Search for the cell housing the specified text and yield its [x, y] center coordinate. 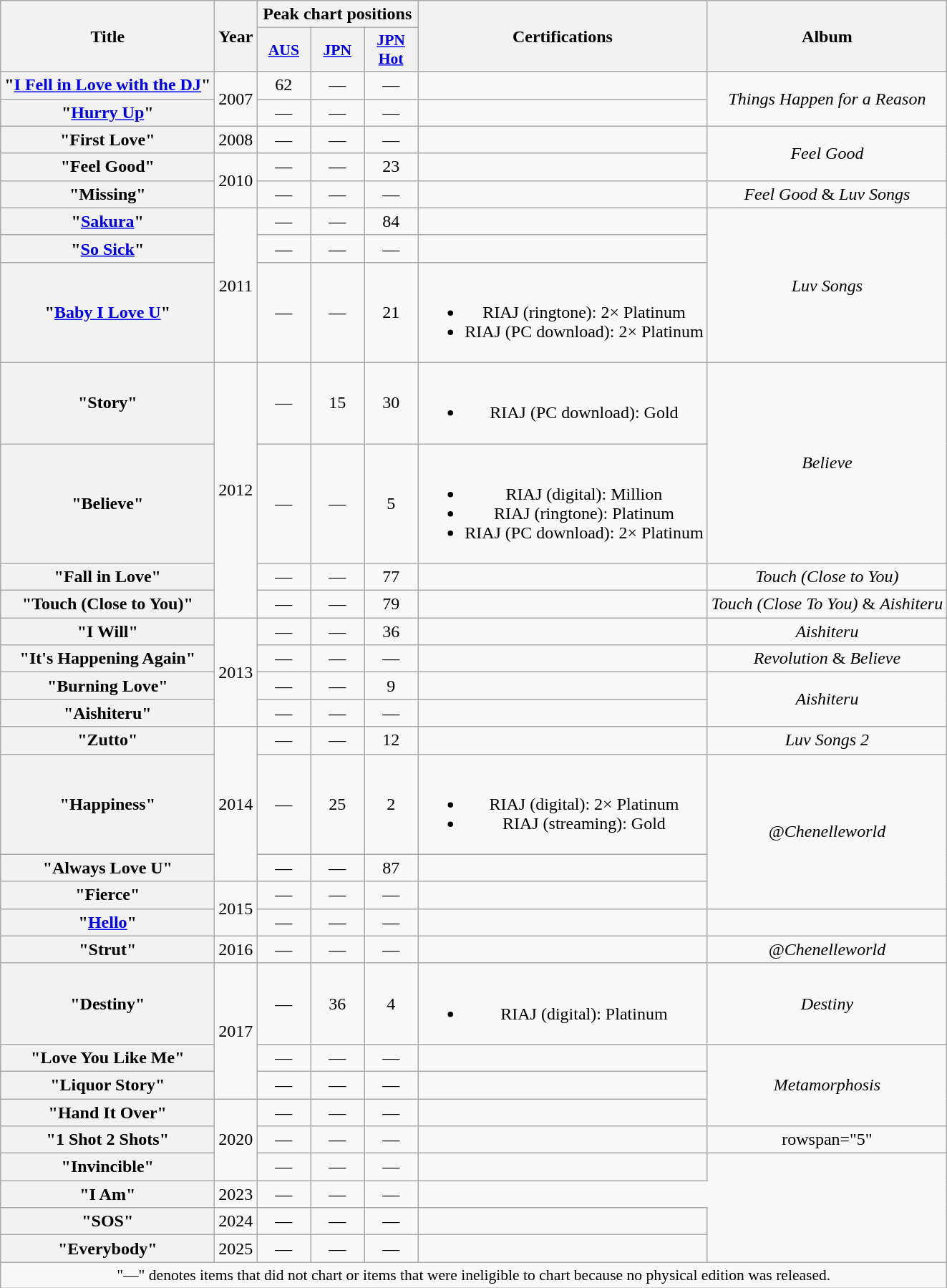
21 [391, 312]
"Feel Good" [107, 167]
RIAJ (ringtone): 2× PlatinumRIAJ (PC download): 2× Platinum [563, 312]
"Hello" [107, 922]
"Liquor Story" [107, 1085]
Touch (Close To You) & Aishiteru [827, 604]
RIAJ (digital): 2× PlatinumRIAJ (streaming): Gold [563, 804]
2016 [236, 949]
"Baby I Love U" [107, 312]
2017 [236, 1031]
15 [338, 402]
2025 [236, 1249]
"Believe" [107, 504]
"—" denotes items that did not chart or items that were ineligible to chart because no physical edition was released. [474, 1275]
"Everybody" [107, 1249]
2007 [236, 99]
"SOS" [107, 1221]
Luv Songs [827, 285]
77 [391, 577]
"Love You Like Me" [107, 1057]
2012 [236, 490]
RIAJ (digital): MillionRIAJ (ringtone): PlatinumRIAJ (PC download): 2× Platinum [563, 504]
12 [391, 740]
"Hurry Up" [107, 112]
"It's Happening Again" [107, 659]
"Missing" [107, 194]
2020 [236, 1139]
"Zutto" [107, 740]
JPN [338, 50]
"Destiny" [107, 1004]
87 [391, 868]
"Aishiteru" [107, 713]
2024 [236, 1221]
"I Will" [107, 631]
Things Happen for a Reason [827, 99]
Touch (Close to You) [827, 577]
2 [391, 804]
"Touch (Close to You)" [107, 604]
2010 [236, 180]
"Sakura" [107, 221]
Destiny [827, 1004]
4 [391, 1004]
79 [391, 604]
Album [827, 36]
Believe [827, 463]
2023 [236, 1194]
Feel Good & Luv Songs [827, 194]
"So Sick" [107, 248]
"Strut" [107, 949]
"Burning Love" [107, 686]
Metamorphosis [827, 1085]
"I Fell in Love with the DJ" [107, 85]
rowspan="5" [827, 1140]
AUS [283, 50]
9 [391, 686]
"I Am" [107, 1194]
Certifications [563, 36]
RIAJ (digital): Platinum [563, 1004]
Title [107, 36]
84 [391, 221]
2013 [236, 672]
Revolution & Believe [827, 659]
2015 [236, 909]
Year [236, 36]
"Happiness" [107, 804]
"Fierce" [107, 895]
25 [338, 804]
"Story" [107, 402]
2011 [236, 285]
"1 Shot 2 Shots" [107, 1140]
"Hand It Over" [107, 1112]
Feel Good [827, 153]
Peak chart positions [338, 14]
2008 [236, 140]
"Always Love U" [107, 868]
Luv Songs 2 [827, 740]
RIAJ (PC download): Gold [563, 402]
"Fall in Love" [107, 577]
"Invincible" [107, 1167]
"First Love" [107, 140]
30 [391, 402]
62 [283, 85]
23 [391, 167]
5 [391, 504]
2014 [236, 804]
JPNHot [391, 50]
